Capture the cell that displays the provided text and extract its (X, Y) central coordinate. 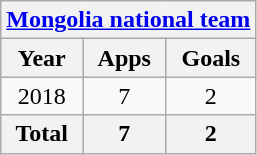
Mongolia national team (128, 20)
2018 (42, 96)
Total (42, 134)
Year (42, 58)
Goals (211, 58)
Apps (124, 58)
